Scan for the cell matching the given text and deliver its [X, Y] coordinate at center. 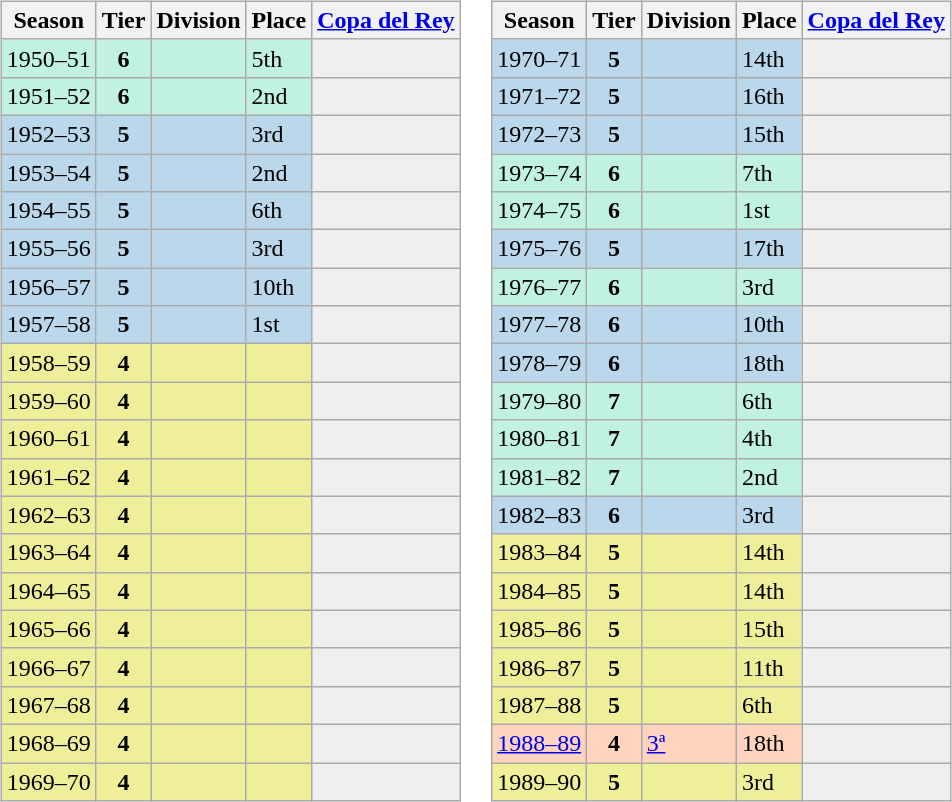
1965–66 [48, 629]
1974–75 [540, 211]
1978–79 [540, 363]
1964–65 [48, 591]
1975–76 [540, 249]
1973–74 [540, 173]
1951–52 [48, 96]
1976–77 [540, 287]
1967–68 [48, 705]
16th [769, 96]
1989–90 [540, 781]
1970–71 [540, 58]
1972–73 [540, 134]
1981–82 [540, 477]
1963–64 [48, 553]
1983–84 [540, 553]
1952–53 [48, 134]
1968–69 [48, 743]
1956–57 [48, 287]
1958–59 [48, 363]
1955–56 [48, 249]
1986–87 [540, 667]
3ª [688, 743]
1982–83 [540, 515]
1957–58 [48, 325]
1962–63 [48, 515]
1969–70 [48, 781]
1988–89 [540, 743]
1966–67 [48, 667]
1984–85 [540, 591]
1980–81 [540, 439]
1985–86 [540, 629]
5th [279, 58]
17th [769, 249]
1987–88 [540, 705]
1960–61 [48, 439]
1950–51 [48, 58]
4th [769, 439]
7th [769, 173]
1977–78 [540, 325]
11th [769, 667]
1961–62 [48, 477]
1971–72 [540, 96]
1979–80 [540, 401]
1954–55 [48, 211]
1953–54 [48, 173]
1959–60 [48, 401]
